Search for the cell housing the specified text and yield its [x, y] center coordinate. 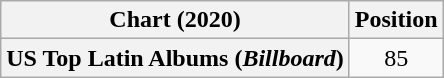
US Top Latin Albums (Billboard) [176, 58]
Chart (2020) [176, 20]
Position [396, 20]
85 [396, 58]
